Pinpoint the cell where the given text exists, returning its [X, Y] midpoint coordinate. 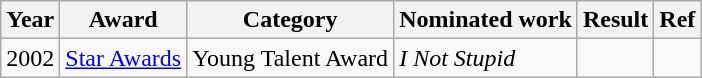
I Not Stupid [486, 58]
Nominated work [486, 20]
Result [615, 20]
Category [290, 20]
Ref [678, 20]
Year [30, 20]
Young Talent Award [290, 58]
2002 [30, 58]
Star Awards [124, 58]
Award [124, 20]
